Detect which cell encompasses the target text, then output its [X, Y] center coordinate. 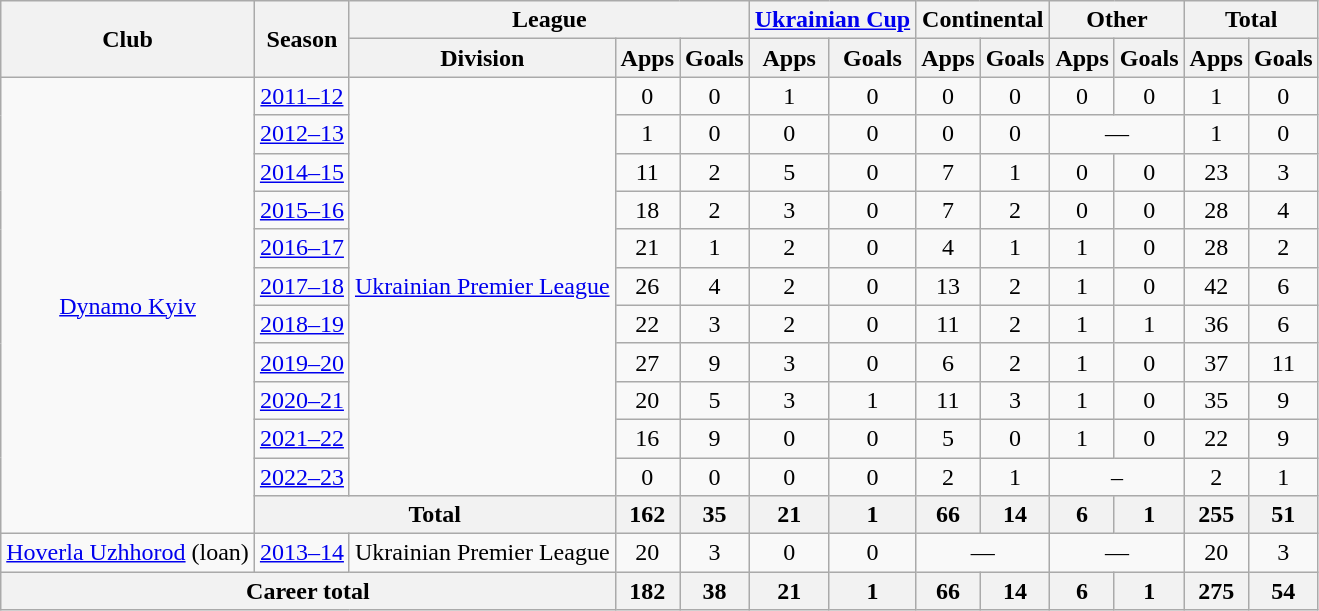
36 [1216, 324]
275 [1216, 591]
Season [302, 39]
2013–14 [302, 553]
Continental [983, 20]
182 [647, 591]
2014–15 [302, 172]
2020–21 [302, 400]
2012–13 [302, 134]
2021–22 [302, 438]
2017–18 [302, 286]
18 [647, 210]
51 [1283, 515]
2015–16 [302, 210]
Other [1117, 20]
Division [482, 58]
2022–23 [302, 477]
2016–17 [302, 248]
2018–19 [302, 324]
– [1117, 477]
Dynamo Kyiv [128, 306]
Hoverla Uzhhorod (loan) [128, 553]
42 [1216, 286]
162 [647, 515]
Career total [308, 591]
54 [1283, 591]
23 [1216, 172]
26 [647, 286]
2019–20 [302, 362]
Club [128, 39]
27 [647, 362]
Ukrainian Cup [832, 20]
16 [647, 438]
255 [1216, 515]
League [549, 20]
13 [948, 286]
38 [715, 591]
2011–12 [302, 96]
37 [1216, 362]
